Find where the given text appears and provide that cell's center as [X, Y] coordinate. 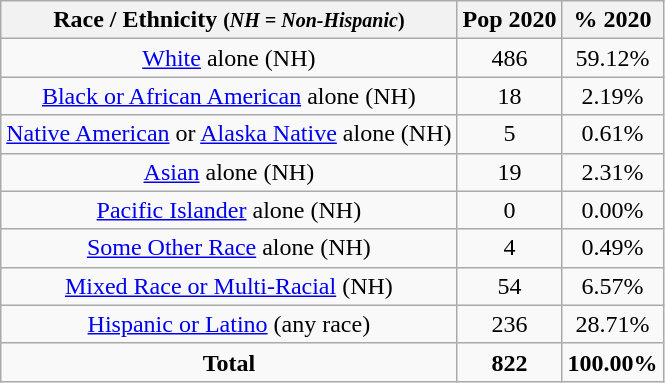
19 [510, 172]
486 [510, 58]
100.00% [612, 362]
% 2020 [612, 20]
4 [510, 248]
18 [510, 96]
54 [510, 286]
5 [510, 134]
822 [510, 362]
Mixed Race or Multi-Racial (NH) [229, 286]
Race / Ethnicity (NH = Non-Hispanic) [229, 20]
0.00% [612, 210]
0.49% [612, 248]
Hispanic or Latino (any race) [229, 324]
2.31% [612, 172]
Asian alone (NH) [229, 172]
Pacific Islander alone (NH) [229, 210]
Pop 2020 [510, 20]
236 [510, 324]
Black or African American alone (NH) [229, 96]
Total [229, 362]
6.57% [612, 286]
Native American or Alaska Native alone (NH) [229, 134]
59.12% [612, 58]
28.71% [612, 324]
2.19% [612, 96]
Some Other Race alone (NH) [229, 248]
White alone (NH) [229, 58]
0 [510, 210]
0.61% [612, 134]
